Output the (x, y) coordinate of the center of the cell containing the given text.  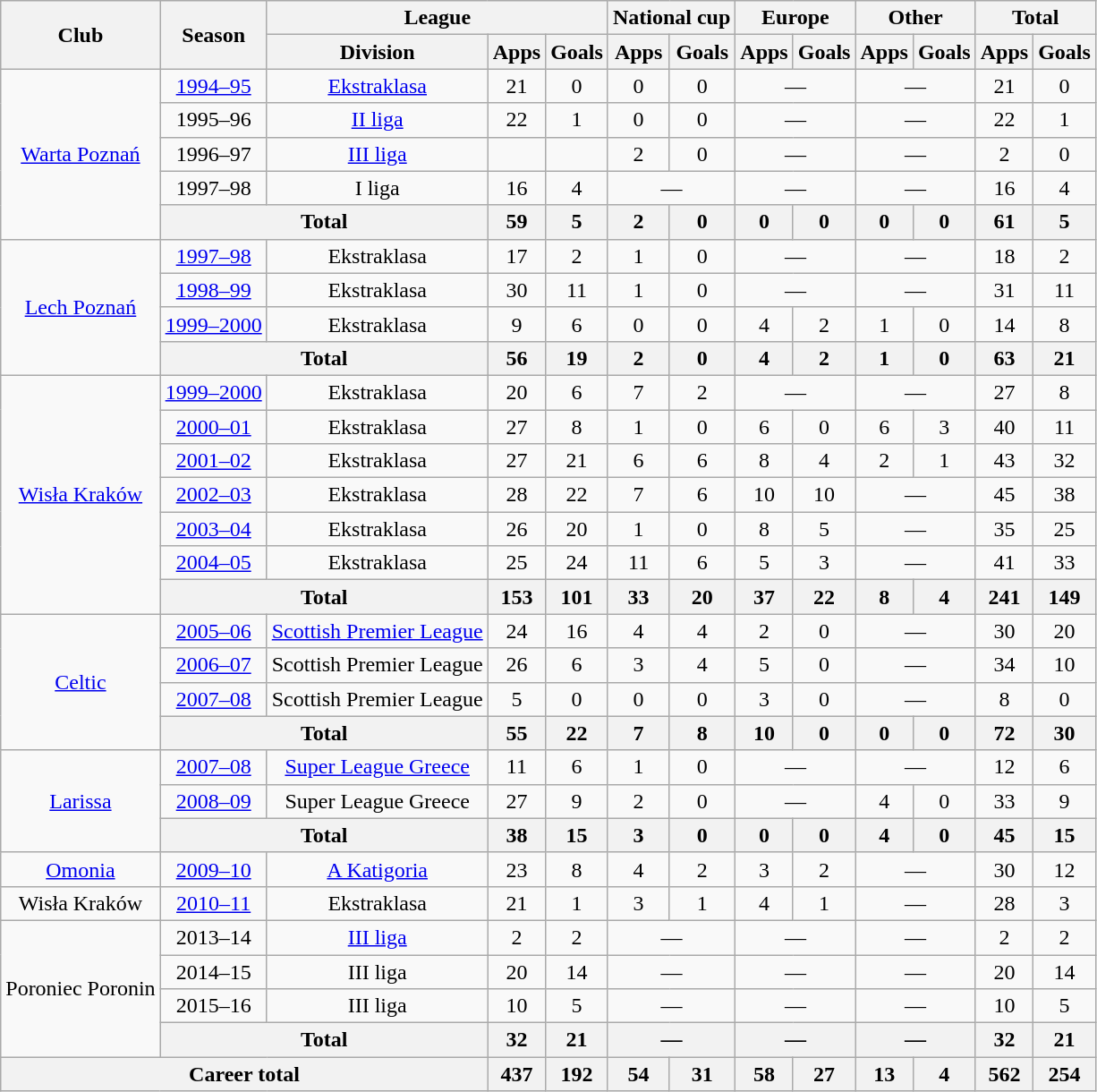
55 (516, 733)
59 (516, 222)
Career total (244, 1074)
2010–11 (213, 903)
2002–03 (213, 495)
40 (1004, 427)
192 (577, 1074)
23 (516, 869)
2000–01 (213, 427)
League (437, 18)
Omonia (81, 869)
43 (1004, 461)
101 (577, 597)
Larissa (81, 801)
34 (1004, 665)
41 (1004, 563)
Other (915, 18)
Warta Poznań (81, 154)
I liga (378, 188)
37 (764, 597)
2009–10 (213, 869)
Lech Poznań (81, 307)
437 (516, 1074)
Celtic (81, 682)
61 (1004, 222)
Season (213, 35)
1995–96 (213, 120)
2005–06 (213, 631)
2006–07 (213, 665)
Europe (795, 18)
2008–09 (213, 801)
17 (516, 256)
Club (81, 35)
149 (1065, 597)
63 (1004, 358)
72 (1004, 733)
18 (1004, 256)
2015–16 (213, 1006)
Poroniec Poronin (81, 988)
1994–95 (213, 86)
2013–14 (213, 937)
II liga (378, 120)
2014–15 (213, 971)
13 (884, 1074)
A Katigoria (378, 869)
19 (577, 358)
1996–97 (213, 154)
National cup (671, 18)
241 (1004, 597)
254 (1065, 1074)
1998–99 (213, 290)
2001–02 (213, 461)
56 (516, 358)
153 (516, 597)
Division (378, 52)
2003–04 (213, 529)
2004–05 (213, 563)
35 (1004, 529)
58 (764, 1074)
562 (1004, 1074)
54 (638, 1074)
